Output the (x, y) coordinate of the center of the cell containing the given text.  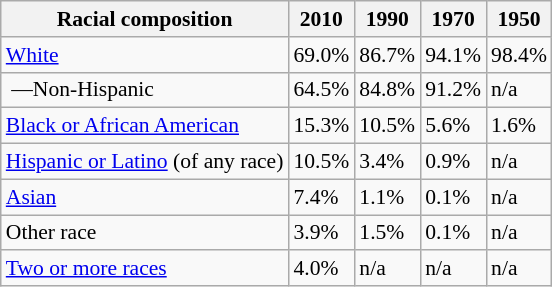
1.5% (387, 233)
3.9% (321, 233)
91.2% (453, 90)
69.0% (321, 55)
4.0% (321, 269)
2010 (321, 19)
84.8% (387, 90)
64.5% (321, 90)
94.1% (453, 55)
1.6% (519, 126)
3.4% (387, 162)
1970 (453, 19)
Hispanic or Latino (of any race) (145, 162)
0.9% (453, 162)
15.3% (321, 126)
1.1% (387, 197)
98.4% (519, 55)
White (145, 55)
5.6% (453, 126)
1990 (387, 19)
7.4% (321, 197)
Asian (145, 197)
86.7% (387, 55)
1950 (519, 19)
Two or more races (145, 269)
Black or African American (145, 126)
—Non-Hispanic (145, 90)
Racial composition (145, 19)
Other race (145, 233)
